Capture the cell that displays the provided text and extract its [x, y] central coordinate. 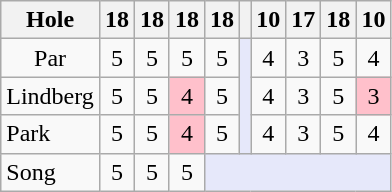
Park [50, 134]
17 [304, 20]
Par [50, 58]
Hole [50, 20]
Lindberg [50, 96]
Song [50, 172]
